Search for the cell housing the specified text and yield its [x, y] center coordinate. 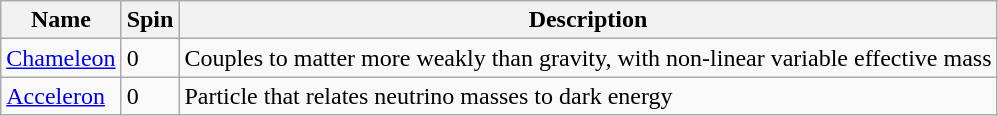
Particle that relates neutrino masses to dark energy [588, 96]
Spin [150, 20]
Couples to matter more weakly than gravity, with non-linear variable effective mass [588, 58]
Acceleron [61, 96]
Description [588, 20]
Name [61, 20]
Chameleon [61, 58]
